Return (x, y) of the center of cell containing provided text 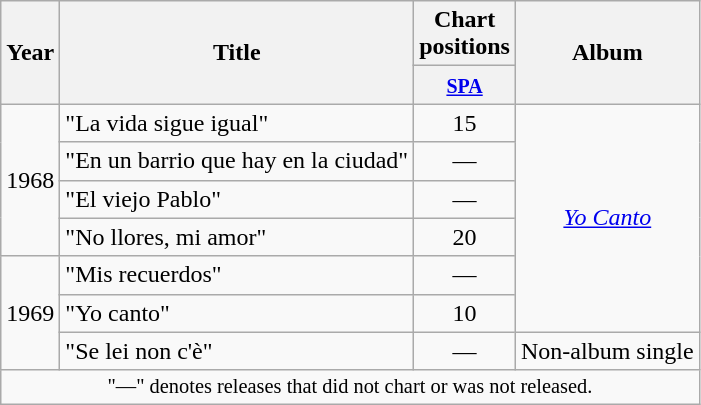
"Mis recuerdos" (237, 275)
"Yo canto" (237, 313)
"El viejo Pablo" (237, 199)
"En un barrio que hay en la ciudad" (237, 161)
SPA (465, 85)
Title (237, 52)
1969 (30, 313)
"La vida sigue igual" (237, 123)
Album (607, 52)
Chart positions (465, 34)
10 (465, 313)
15 (465, 123)
1968 (30, 180)
Yo Canto (607, 218)
Year (30, 52)
20 (465, 237)
Non-album single (607, 351)
"Se lei non c'è" (237, 351)
"No llores, mi amor" (237, 237)
"—" denotes releases that did not chart or was not released. (350, 387)
